Output the (X, Y) coordinate of the center of the cell containing the given text.  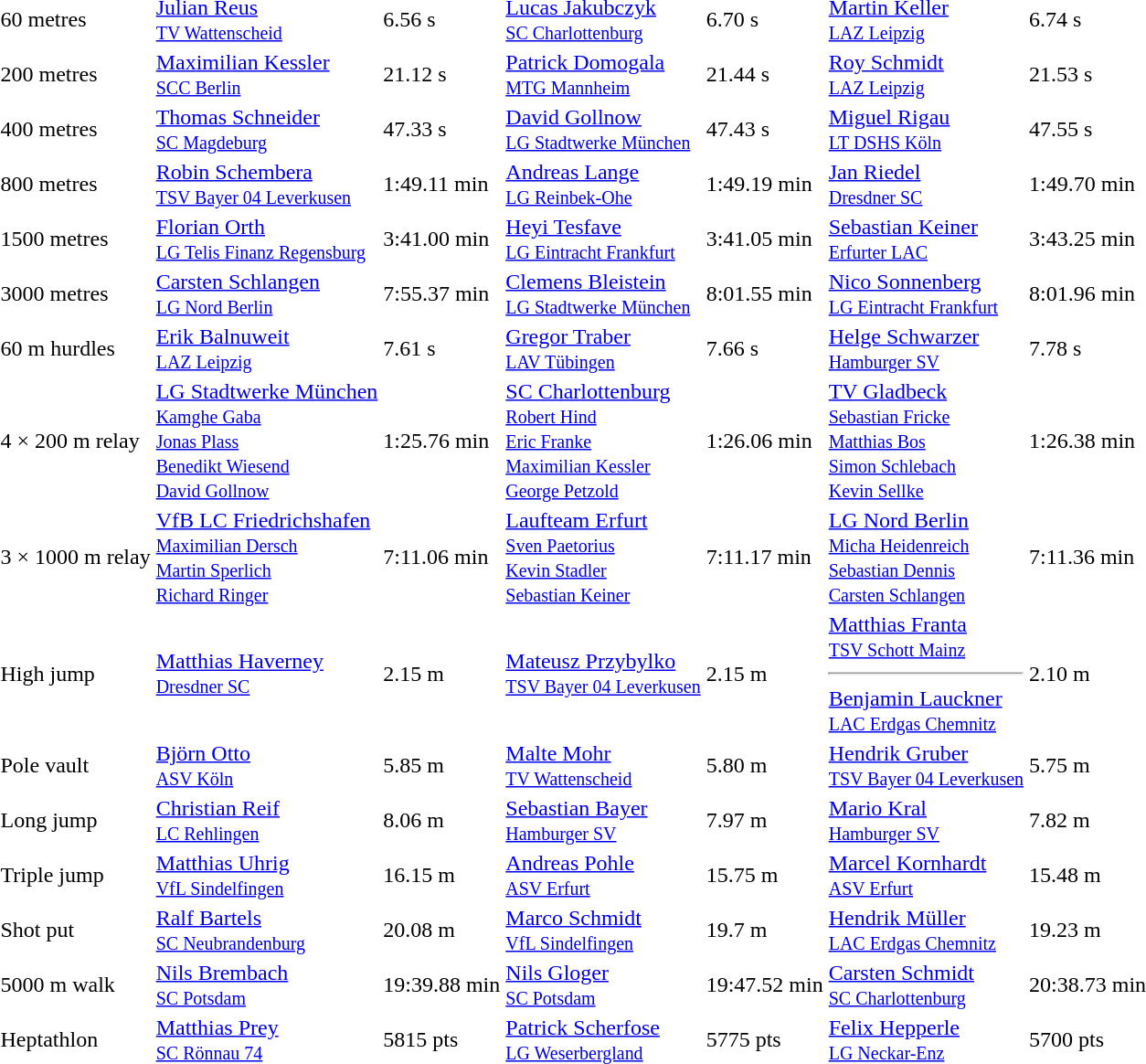
Christian ReifLC Rehlingen (267, 821)
Roy SchmidtLAZ Leipzig (926, 75)
Marcel KornhardtASV Erfurt (926, 876)
20.08 m (442, 931)
Erik BalnuweitLAZ Leipzig (267, 349)
47.33 s (442, 130)
Mario KralHamburger SV (926, 821)
1:26.06 min (764, 441)
5.85 m (442, 766)
21.44 s (764, 75)
Robin SchemberaTSV Bayer 04 Leverkusen (267, 185)
LG Nord BerlinMicha HeidenreichSebastian DennisCarsten Schlangen (926, 558)
Nico SonnenbergLG Eintracht Frankfurt (926, 294)
Andreas PohleASV Erfurt (603, 876)
3:41.05 min (764, 239)
Miguel RigauLT DSHS Köln (926, 130)
Florian OrthLG Telis Finanz Regensburg (267, 239)
7:11.17 min (764, 558)
Nils GlogerSC Potsdam (603, 985)
SC CharlottenburgRobert HindEric FrankeMaximilian KesslerGeorge Petzold (603, 441)
1:49.19 min (764, 185)
47.43 s (764, 130)
LG Stadtwerke MünchenKamghe GabaJonas PlassBenedikt WiesendDavid Gollnow (267, 441)
1:25.76 min (442, 441)
TV GladbeckSebastian FrickeMatthias BosSimon SchlebachKevin Sellke (926, 441)
7.97 m (764, 821)
3:41.00 min (442, 239)
Sebastian BayerHamburger SV (603, 821)
Thomas SchneiderSC Magdeburg (267, 130)
Malte MohrTV Wattenscheid (603, 766)
Carsten SchlangenLG Nord Berlin (267, 294)
5.80 m (764, 766)
Jan RiedelDresdner SC (926, 185)
16.15 m (442, 876)
Maximilian KesslerSCC Berlin (267, 75)
David GollnowLG Stadtwerke München (603, 130)
8:01.55 min (764, 294)
7.66 s (764, 349)
Nils BrembachSC Potsdam (267, 985)
15.75 m (764, 876)
7.61 s (442, 349)
7:11.06 min (442, 558)
Andreas LangeLG Reinbek-Ohe (603, 185)
Hendrik GruberTSV Bayer 04 Leverkusen (926, 766)
Clemens BleisteinLG Stadtwerke München (603, 294)
Laufteam ErfurtSven PaetoriusKevin StadlerSebastian Keiner (603, 558)
Helge SchwarzerHamburger SV (926, 349)
Carsten SchmidtSC Charlottenburg (926, 985)
Mateusz PrzybylkoTSV Bayer 04 Leverkusen (603, 674)
Björn OttoASV Köln (267, 766)
Marco SchmidtVfL Sindelfingen (603, 931)
Matthias FrantaTSV Schott MainzBenjamin LaucknerLAC Erdgas Chemnitz (926, 674)
Patrick DomogalaMTG Mannheim (603, 75)
19:47.52 min (764, 985)
Hendrik MüllerLAC Erdgas Chemnitz (926, 931)
Gregor TraberLAV Tübingen (603, 349)
7:55.37 min (442, 294)
Matthias HaverneyDresdner SC (267, 674)
Heyi TesfaveLG Eintracht Frankfurt (603, 239)
19:39.88 min (442, 985)
Matthias UhrigVfL Sindelfingen (267, 876)
19.7 m (764, 931)
1:49.11 min (442, 185)
8.06 m (442, 821)
VfB LC FriedrichshafenMaximilian DerschMartin SperlichRichard Ringer (267, 558)
21.12 s (442, 75)
Ralf BartelsSC Neubrandenburg (267, 931)
Sebastian KeinerErfurter LAC (926, 239)
